Locate the cell with the specified text and output its (X, Y) center coordinate. 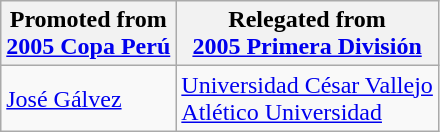
Promoted from2005 Copa Perú (88, 34)
Universidad César Vallejo Atlético Universidad (308, 98)
Relegated from2005 Primera División (308, 34)
José Gálvez (88, 98)
